Capture the cell that displays the provided text and extract its [x, y] central coordinate. 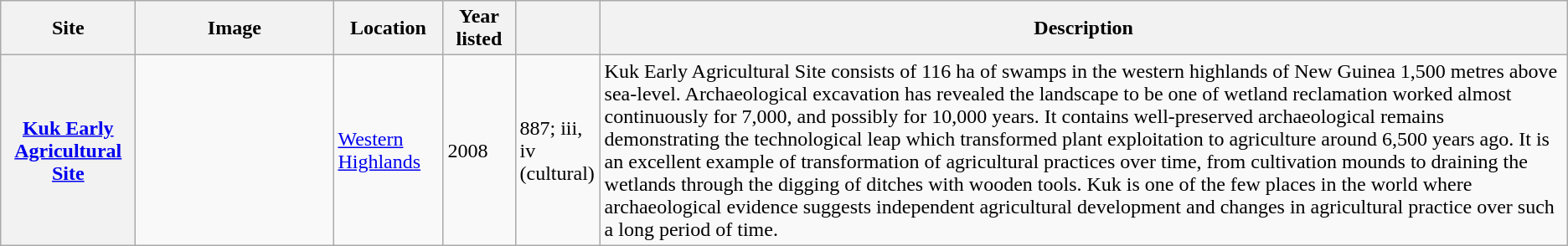
Location [389, 28]
Year listed [479, 28]
Site [69, 28]
2008 [479, 151]
Image [235, 28]
887; iii, iv (cultural) [558, 151]
Description [1084, 28]
Western Highlands [389, 151]
Kuk Early Agricultural Site [69, 151]
